Find where the given text appears and provide that cell's center as [X, Y] coordinate. 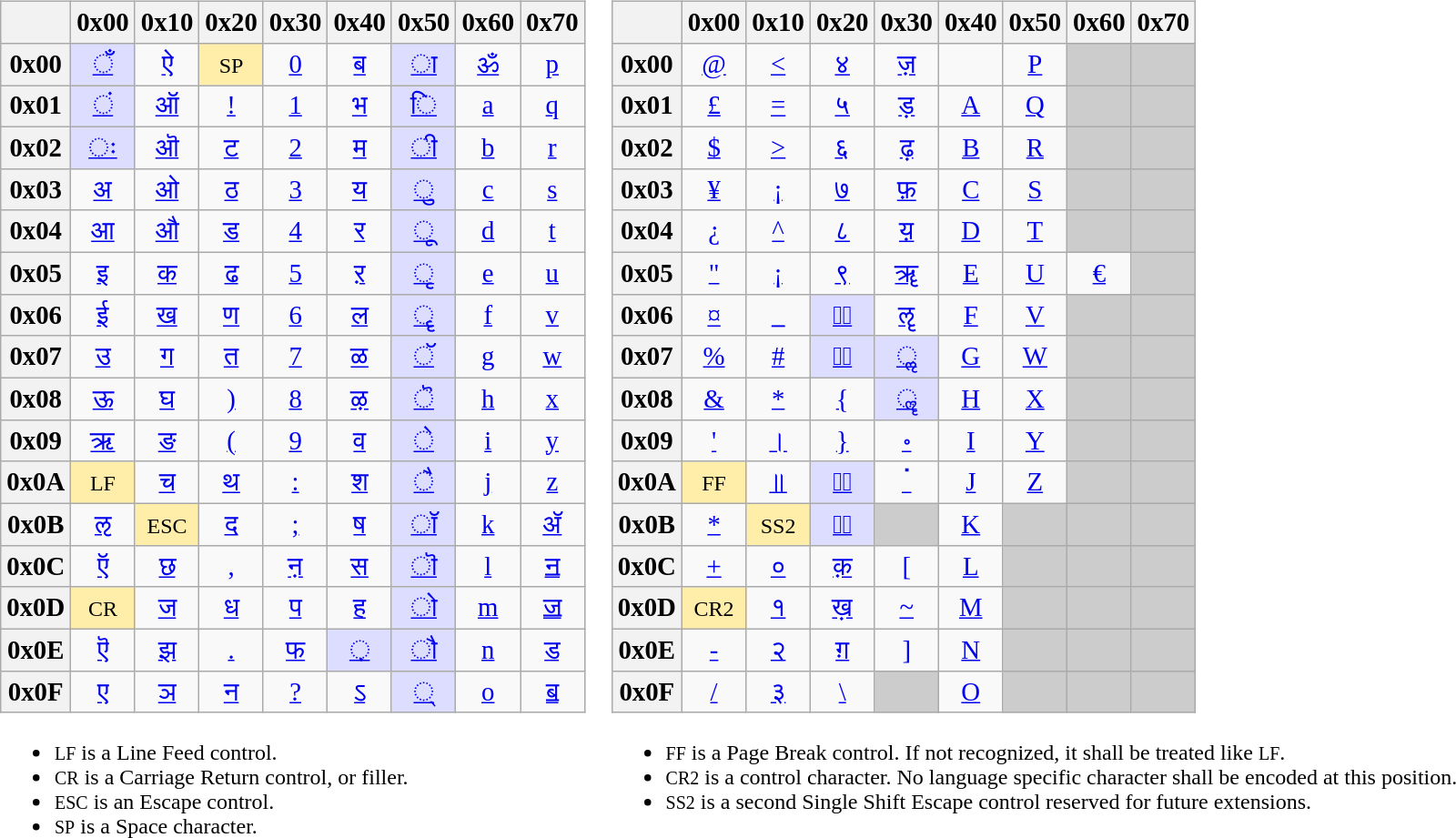
j [488, 482]
द [231, 524]
आ [104, 231]
% [713, 357]
~ [906, 608]
T [1036, 231]
◌ै [424, 482]
◌् [424, 692]
फ़ [906, 189]
0 [295, 65]
_ [779, 315]
इ [104, 273]
n [488, 650]
ड़ [906, 106]
ळ [360, 357]
ष [360, 524]
य़ [906, 231]
। [779, 440]
६ [843, 147]
० [779, 566]
Q [1036, 106]
ॻ [553, 566]
u [553, 273]
s [553, 189]
SS2 [779, 524]
थ [231, 482]
ॾ [553, 650]
ॐ [488, 65]
ध [231, 608]
◌ः [104, 147]
◌ौ [424, 650]
6 [295, 315]
१ [779, 608]
^ [779, 231]
उ [104, 357]
ल [360, 315]
t [553, 231]
O [970, 692]
ढ [231, 273]
] [906, 650]
} [843, 440]
i [488, 440]
क़ [843, 566]
¿ [713, 231]
◌ु [424, 189]
न [231, 692]
फ [295, 650]
ट [231, 147]
+ [713, 566]
" [713, 273]
म [360, 147]
J [970, 482]
◌॒ [843, 357]
◌ॉ [424, 524]
L [970, 566]
◌ू [424, 231]
w [553, 357]
y [553, 440]
ऊ [104, 399]
◌ो [424, 608]
SP [231, 65]
z [553, 482]
ज [167, 608]
व [360, 440]
॥ [779, 482]
@ [713, 65]
p [553, 65]
ख़ [843, 608]
ज़ [906, 65]
◌ॣ [906, 399]
I [970, 440]
ॠ [906, 273]
ढ़ [906, 147]
ग [167, 357]
ङ [167, 440]
x [553, 399]
> [779, 147]
३ [779, 692]
ऱ [360, 273]
d [488, 231]
Y [1036, 440]
8 [295, 399]
ञ [167, 692]
$ [713, 147]
3 [295, 189]
; [295, 524]
! [231, 106]
अ [104, 189]
भ [360, 106]
# [779, 357]
◌ॆ [424, 399]
P [1036, 65]
' [713, 440]
घ [167, 399]
ऍ [104, 566]
क [167, 273]
¥ [713, 189]
< [779, 65]
FF [713, 482]
m [488, 608]
R [1036, 147]
ख [167, 315]
€ [1099, 273]
c [488, 189]
◌ा [424, 65]
: [295, 482]
LF [104, 482]
ग़ [843, 650]
ऽ [360, 692]
◌ॊ [424, 566]
ॡ [906, 315]
N [970, 650]
/ [713, 692]
◌ँ [104, 65]
ऩ [295, 566]
E [970, 273]
{ [843, 399]
ॲ [553, 524]
◌॑ [843, 315]
य [360, 189]
ब [360, 65]
ओ [167, 189]
9 [295, 440]
( [231, 440]
M [970, 608]
५ [843, 106]
स [360, 566]
◌़ [360, 650]
g [488, 357]
ए [104, 692]
ऌ [104, 524]
ई [104, 315]
o [488, 692]
त [231, 357]
◌ॄ [424, 315]
h [488, 399]
e [488, 273]
ESC [167, 524]
\ [843, 692]
◌े [424, 440]
ड [231, 231]
◌ृ [424, 273]
b [488, 147]
H [970, 399]
X [1036, 399]
प [295, 608]
श [360, 482]
= [779, 106]
९ [843, 273]
A [970, 106]
F [970, 315]
ऴ [360, 399]
CR2 [713, 608]
C [970, 189]
◌॓ [843, 482]
२ [779, 650]
r [553, 147]
८ [843, 231]
k [488, 524]
छ [167, 566]
W [1036, 357]
) [231, 399]
£ [713, 106]
च [167, 482]
[ [906, 566]
ऒ [167, 147]
॰ [906, 440]
ॱ [906, 482]
5 [295, 273]
ॼ [553, 608]
f [488, 315]
2 [295, 147]
◌ि [424, 106]
¤ [713, 315]
◌ॢ [906, 357]
CR [104, 608]
S [1036, 189]
◌ं [104, 106]
V [1036, 315]
. [231, 650]
७ [843, 189]
औ [167, 231]
? [295, 692]
ऐ [167, 65]
U [1036, 273]
ऋ [104, 440]
Z [1036, 482]
7 [295, 357]
v [553, 315]
ह [360, 608]
◌ी [424, 147]
K [970, 524]
र [360, 231]
- [713, 650]
ॿ [553, 692]
G [970, 357]
& [713, 399]
B [970, 147]
झ [167, 650]
◌ॅ [424, 357]
४ [843, 65]
, [231, 566]
ऎ [104, 650]
l [488, 566]
ण [231, 315]
ठ [231, 189]
q [553, 106]
ऑ [167, 106]
◌॔ [843, 524]
1 [295, 106]
D [970, 231]
4 [295, 231]
a [488, 106]
